From the cell containing the given text, extract its center point as (X, Y) coordinate. 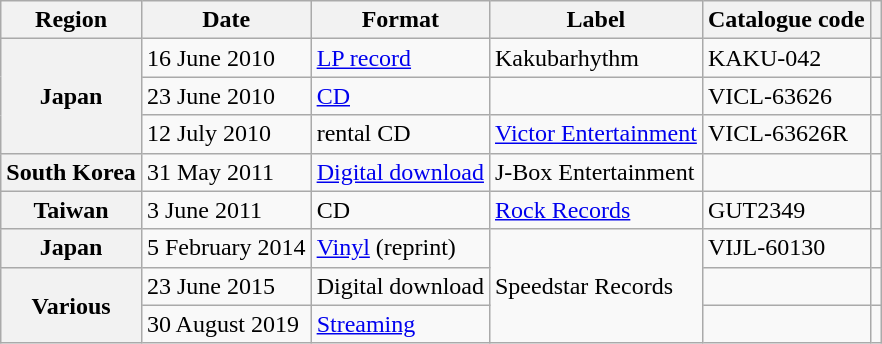
Region (72, 20)
23 June 2015 (226, 286)
VIJL-60130 (786, 248)
3 June 2011 (226, 210)
J-Box Entertainment (596, 172)
VICL-63626R (786, 134)
23 June 2010 (226, 96)
31 May 2011 (226, 172)
Streaming (400, 324)
Rock Records (596, 210)
16 June 2010 (226, 58)
Victor Entertainment (596, 134)
12 July 2010 (226, 134)
South Korea (72, 172)
GUT2349 (786, 210)
5 February 2014 (226, 248)
rental CD (400, 134)
VICL-63626 (786, 96)
30 August 2019 (226, 324)
Taiwan (72, 210)
Speedstar Records (596, 286)
KAKU-042 (786, 58)
Catalogue code (786, 20)
Label (596, 20)
Vinyl (reprint) (400, 248)
Various (72, 305)
Kakubarhythm (596, 58)
LP record (400, 58)
Date (226, 20)
Format (400, 20)
